Search for the cell housing the specified text and yield its (X, Y) center coordinate. 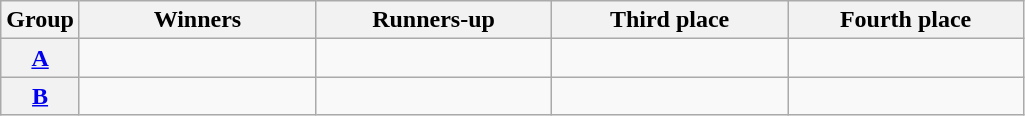
Third place (670, 20)
A (40, 58)
Winners (197, 20)
Fourth place (906, 20)
B (40, 96)
Group (40, 20)
Runners-up (433, 20)
